Output the [x, y] coordinate of the center of the cell containing the given text.  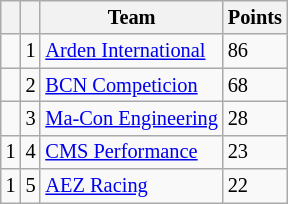
Team [131, 17]
CMS Performance [131, 152]
AEZ Racing [131, 186]
Points [255, 17]
4 [31, 152]
BCN Competicion [131, 85]
Arden International [131, 51]
3 [31, 118]
28 [255, 118]
22 [255, 186]
5 [31, 186]
86 [255, 51]
23 [255, 152]
Ma-Con Engineering [131, 118]
2 [31, 85]
68 [255, 85]
